Locate the cell with the specified text and output its (x, y) center coordinate. 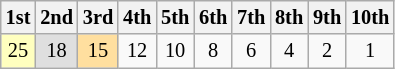
15 (98, 51)
3rd (98, 17)
7th (251, 17)
10 (175, 51)
10th (370, 17)
9th (327, 17)
1 (370, 51)
18 (56, 51)
5th (175, 17)
12 (137, 51)
4th (137, 17)
2 (327, 51)
8th (289, 17)
1st (18, 17)
2nd (56, 17)
25 (18, 51)
6th (213, 17)
4 (289, 51)
6 (251, 51)
8 (213, 51)
